Determine the [X, Y] coordinate at the center of the cell enclosing the given text.  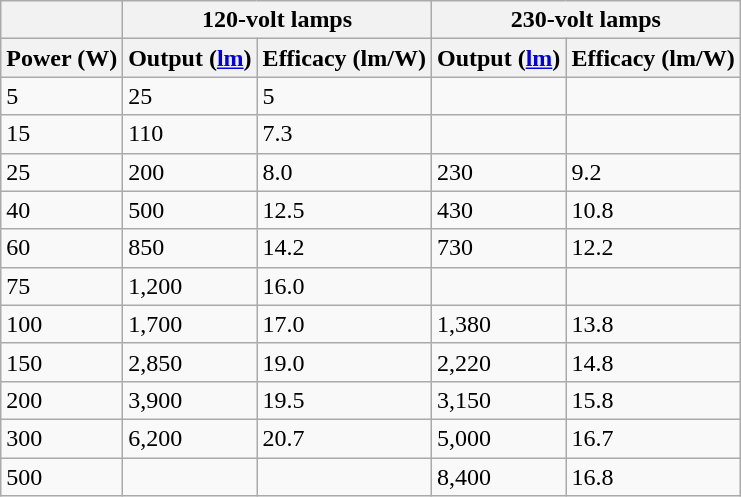
300 [62, 438]
60 [62, 248]
16.8 [653, 477]
3,150 [498, 400]
14.2 [344, 248]
Power (W) [62, 58]
730 [498, 248]
16.0 [344, 286]
120-volt lamps [278, 20]
6,200 [190, 438]
230 [498, 172]
19.0 [344, 362]
19.5 [344, 400]
230-volt lamps [586, 20]
1,700 [190, 324]
7.3 [344, 134]
150 [62, 362]
8,400 [498, 477]
850 [190, 248]
12.2 [653, 248]
9.2 [653, 172]
8.0 [344, 172]
100 [62, 324]
40 [62, 210]
1,380 [498, 324]
10.8 [653, 210]
5,000 [498, 438]
13.8 [653, 324]
75 [62, 286]
15 [62, 134]
430 [498, 210]
2,220 [498, 362]
12.5 [344, 210]
3,900 [190, 400]
2,850 [190, 362]
15.8 [653, 400]
1,200 [190, 286]
20.7 [344, 438]
17.0 [344, 324]
16.7 [653, 438]
14.8 [653, 362]
110 [190, 134]
